Search for the cell housing the specified text and yield its (X, Y) center coordinate. 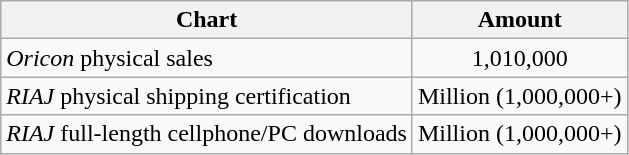
Oricon physical sales (207, 58)
RIAJ full-length cellphone/PC downloads (207, 134)
1,010,000 (520, 58)
Chart (207, 20)
Amount (520, 20)
RIAJ physical shipping certification (207, 96)
